Return the [x, y] coordinate for the center point of the cell that contains the specified text.  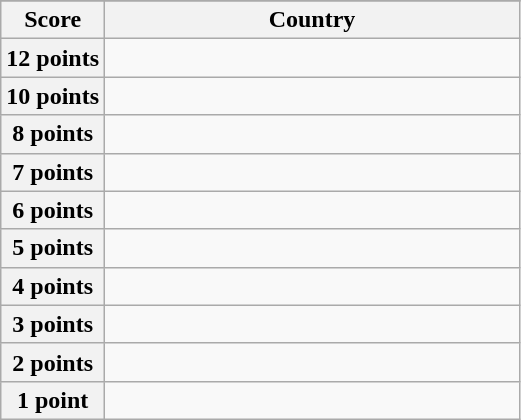
7 points [53, 172]
1 point [53, 400]
10 points [53, 96]
5 points [53, 248]
3 points [53, 324]
2 points [53, 362]
12 points [53, 58]
6 points [53, 210]
Country [312, 20]
Score [53, 20]
8 points [53, 134]
4 points [53, 286]
